From the cell containing the given text, extract its center point as (x, y) coordinate. 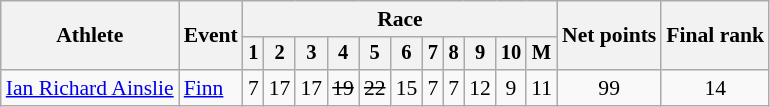
3 (311, 54)
Finn (211, 88)
Final rank (715, 36)
1 (254, 54)
6 (407, 54)
2 (280, 54)
15 (407, 88)
14 (715, 88)
11 (542, 88)
Race (400, 19)
99 (609, 88)
10 (511, 54)
5 (375, 54)
4 (343, 54)
19 (343, 88)
M (542, 54)
8 (454, 54)
12 (480, 88)
Athlete (90, 36)
Event (211, 36)
Ian Richard Ainslie (90, 88)
Net points (609, 36)
22 (375, 88)
